Capture the cell that displays the provided text and extract its [x, y] central coordinate. 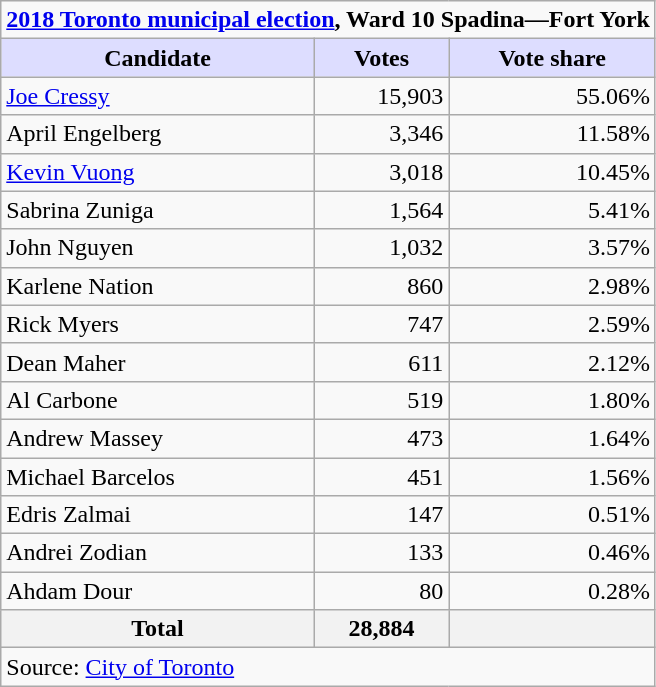
1,032 [381, 248]
Candidate [158, 58]
Votes [381, 58]
Vote share [552, 58]
0.46% [552, 553]
2.59% [552, 324]
Kevin Vuong [158, 172]
Joe Cressy [158, 96]
0.51% [552, 515]
1.56% [552, 477]
3.57% [552, 248]
John Nguyen [158, 248]
133 [381, 553]
147 [381, 515]
11.58% [552, 134]
1,564 [381, 210]
5.41% [552, 210]
Andrei Zodian [158, 553]
80 [381, 591]
451 [381, 477]
10.45% [552, 172]
Sabrina Zuniga [158, 210]
1.80% [552, 400]
2018 Toronto municipal election, Ward 10 Spadina—Fort York [328, 20]
April Engelberg [158, 134]
611 [381, 362]
55.06% [552, 96]
2.12% [552, 362]
473 [381, 438]
Total [158, 629]
2.98% [552, 286]
Ahdam Dour [158, 591]
Source: City of Toronto [328, 667]
Dean Maher [158, 362]
0.28% [552, 591]
Al Carbone [158, 400]
Michael Barcelos [158, 477]
Rick Myers [158, 324]
1.64% [552, 438]
3,018 [381, 172]
Karlene Nation [158, 286]
15,903 [381, 96]
3,346 [381, 134]
Edris Zalmai [158, 515]
519 [381, 400]
28,884 [381, 629]
747 [381, 324]
860 [381, 286]
Andrew Massey [158, 438]
